Find where the given text appears and provide that cell's center as (x, y) coordinate. 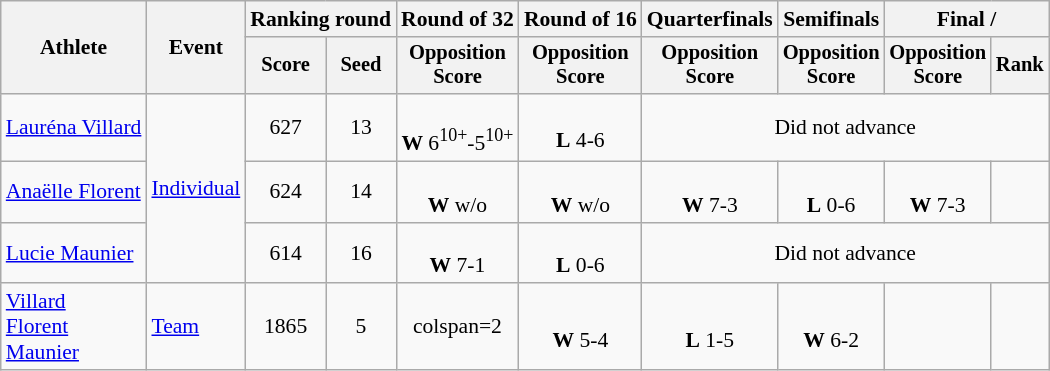
Semifinals (832, 19)
Individual (196, 188)
16 (361, 252)
W 7-1 (458, 252)
W 610+-510+ (458, 128)
13 (361, 128)
627 (286, 128)
L 1-5 (710, 328)
Lauréna Villard (74, 128)
5 (361, 328)
VillardFlorentMaunier (74, 328)
Round of 16 (580, 19)
614 (286, 252)
Athlete (74, 48)
Anaëlle Florent (74, 192)
Team (196, 328)
Round of 32 (458, 19)
Rank (1020, 66)
colspan=2 (458, 328)
W 5-4 (580, 328)
Ranking round (320, 19)
W 6-2 (832, 328)
L 4-6 (580, 128)
624 (286, 192)
1865 (286, 328)
Final / (966, 19)
Event (196, 48)
Score (286, 66)
Seed (361, 66)
Lucie Maunier (74, 252)
Quarterfinals (710, 19)
14 (361, 192)
